Determine the [X, Y] coordinate at the center of the cell enclosing the given text.  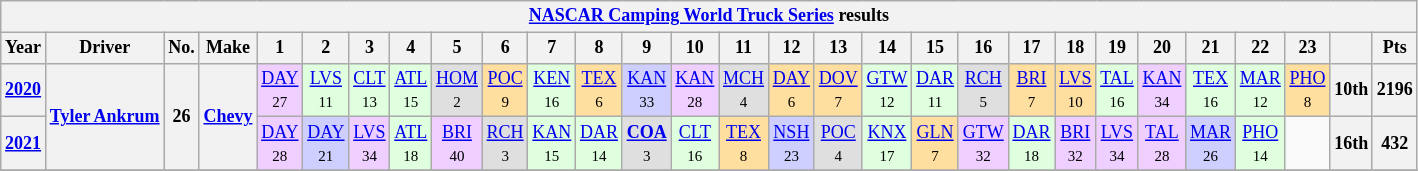
4 [411, 48]
26 [182, 116]
DAY21 [326, 144]
14 [887, 48]
GTW32 [983, 144]
2020 [24, 90]
19 [1117, 48]
2196 [1394, 90]
16th [1352, 144]
8 [600, 48]
NSH23 [791, 144]
1 [280, 48]
18 [1076, 48]
12 [791, 48]
KNX17 [887, 144]
Make [228, 48]
LVS10 [1076, 90]
MCH4 [744, 90]
432 [1394, 144]
KAN28 [695, 90]
2 [326, 48]
9 [646, 48]
HOM2 [458, 90]
Driver [104, 48]
CLT16 [695, 144]
17 [1032, 48]
3 [370, 48]
7 [552, 48]
BRI7 [1032, 90]
15 [936, 48]
PHO14 [1260, 144]
DAY27 [280, 90]
RCH3 [505, 144]
TEX16 [1211, 90]
TEX8 [744, 144]
16 [983, 48]
DAR18 [1032, 144]
NASCAR Camping World Truck Series results [709, 16]
11 [744, 48]
KAN34 [1162, 90]
2021 [24, 144]
BRI40 [458, 144]
MAR12 [1260, 90]
6 [505, 48]
No. [182, 48]
DAY6 [791, 90]
GLN7 [936, 144]
DAY28 [280, 144]
TAL28 [1162, 144]
COA3 [646, 144]
ATL18 [411, 144]
RCH5 [983, 90]
22 [1260, 48]
LVS11 [326, 90]
Chevy [228, 116]
PHO8 [1308, 90]
KEN16 [552, 90]
20 [1162, 48]
GTW12 [887, 90]
TAL16 [1117, 90]
21 [1211, 48]
DOV7 [838, 90]
Year [24, 48]
POC9 [505, 90]
MAR26 [1211, 144]
BRI32 [1076, 144]
POC4 [838, 144]
KAN15 [552, 144]
CLT13 [370, 90]
DAR11 [936, 90]
10 [695, 48]
23 [1308, 48]
Pts [1394, 48]
TEX6 [600, 90]
5 [458, 48]
10th [1352, 90]
Tyler Ankrum [104, 116]
13 [838, 48]
KAN33 [646, 90]
ATL15 [411, 90]
DAR14 [600, 144]
